Capture the cell that displays the provided text and extract its (X, Y) central coordinate. 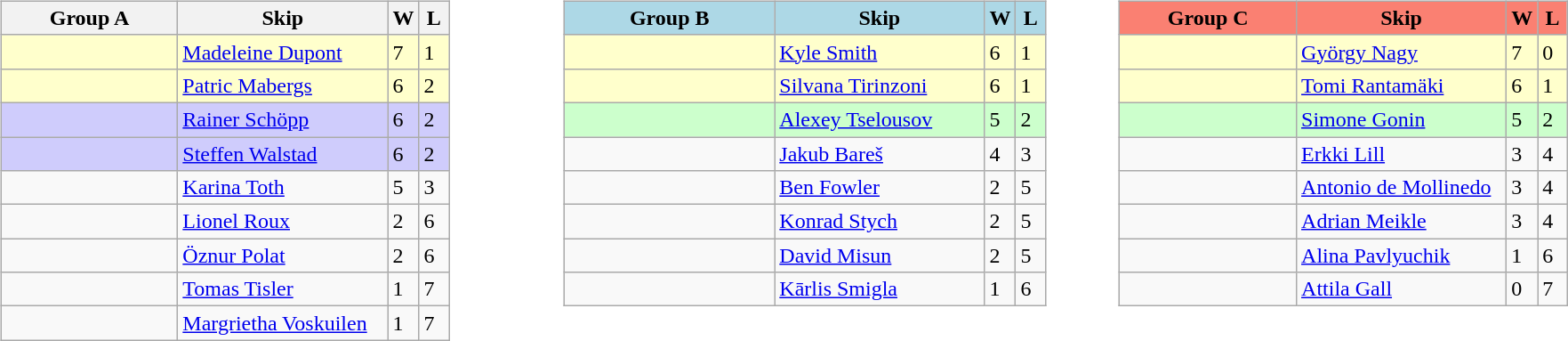
Öznur Polat (283, 256)
Steffen Walstad (283, 154)
György Nagy (1402, 52)
Simone Gonin (1402, 119)
Group B (670, 18)
Adrian Meikle (1402, 222)
Attila Gall (1402, 289)
Patric Mabergs (283, 85)
Ben Fowler (880, 188)
Alexey Tselousov (880, 119)
Margrietha Voskuilen (283, 323)
Group A (89, 18)
Madeleine Dupont (283, 52)
Konrad Stych (880, 222)
Group C (1208, 18)
David Misun (880, 256)
Rainer Schöpp (283, 119)
Tomas Tisler (283, 289)
Antonio de Mollinedo (1402, 188)
Jakub Bareš (880, 154)
Lionel Roux (283, 222)
Kyle Smith (880, 52)
Tomi Rantamäki (1402, 85)
Erkki Lill (1402, 154)
Karina Toth (283, 188)
Silvana Tirinzoni (880, 85)
Kārlis Smigla (880, 289)
Alina Pavlyuchik (1402, 256)
